Find where the given text appears and provide that cell's center as (X, Y) coordinate. 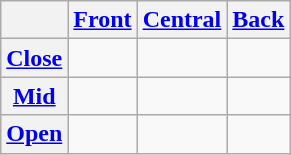
Front (102, 20)
Open (34, 134)
Back (258, 20)
Close (34, 58)
Central (182, 20)
Mid (34, 96)
